Find where the given text appears and provide that cell's center as [x, y] coordinate. 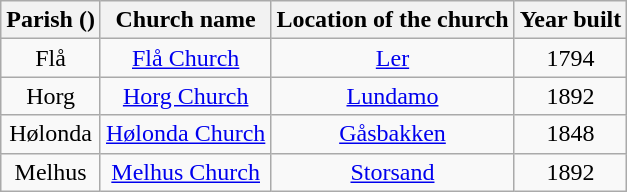
Lundamo [392, 96]
Year built [570, 20]
Flå Church [185, 58]
1794 [570, 58]
Storsand [392, 172]
Gåsbakken [392, 134]
Ler [392, 58]
Parish () [51, 20]
Flå [51, 58]
Church name [185, 20]
Hølonda Church [185, 134]
Location of the church [392, 20]
Horg Church [185, 96]
Melhus [51, 172]
Hølonda [51, 134]
Horg [51, 96]
Melhus Church [185, 172]
1848 [570, 134]
